Provide the [x, y] coordinate of the cell's center where the given text is located.  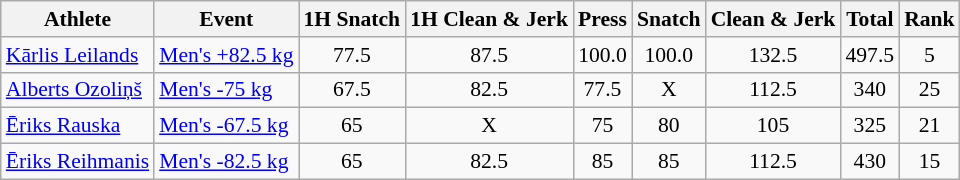
Press [602, 19]
340 [870, 90]
87.5 [489, 55]
5 [930, 55]
Total [870, 19]
105 [774, 126]
Snatch [669, 19]
75 [602, 126]
Alberts Ozoliņš [78, 90]
Ēriks Reihmanis [78, 162]
Kārlis Leilands [78, 55]
Men's -75 kg [226, 90]
Men's -82.5 kg [226, 162]
325 [870, 126]
67.5 [352, 90]
Athlete [78, 19]
Men's +82.5 kg [226, 55]
Ēriks Rauska [78, 126]
132.5 [774, 55]
430 [870, 162]
1H Snatch [352, 19]
80 [669, 126]
1H Clean & Jerk [489, 19]
Rank [930, 19]
Event [226, 19]
25 [930, 90]
21 [930, 126]
15 [930, 162]
Clean & Jerk [774, 19]
Men's -67.5 kg [226, 126]
497.5 [870, 55]
